Determine the [X, Y] coordinate at the center of the cell enclosing the given text.  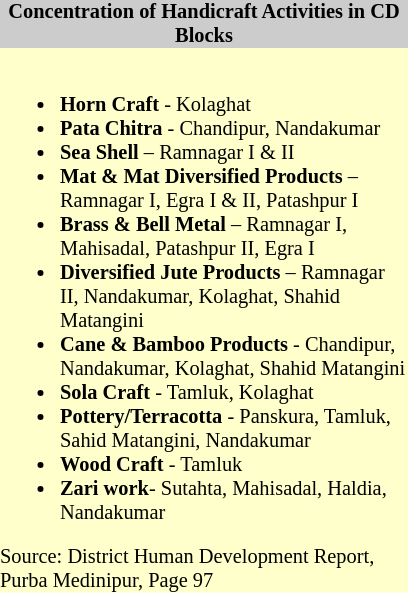
Concentration of Handicraft Activities in CD Blocks [204, 24]
